Provide the [x, y] coordinate of the cell's center where the given text is located.  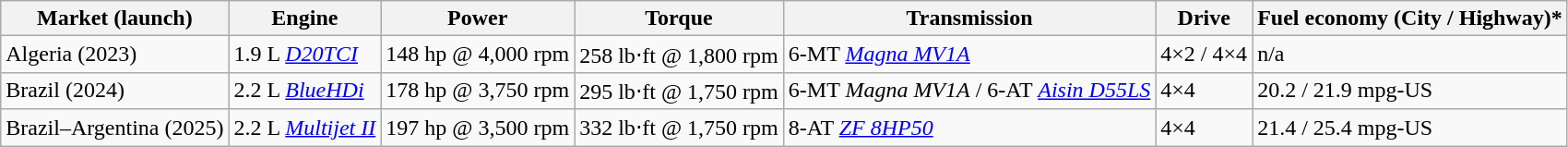
2.2 L BlueHDi [304, 91]
295 lb⋅ft @ 1,750 rpm [679, 91]
2.2 L Multijet II [304, 128]
Drive [1205, 18]
Transmission [969, 18]
4×2 / 4×4 [1205, 55]
Fuel economy (City / Highway)* [1410, 18]
Torque [679, 18]
332 lb⋅ft @ 1,750 rpm [679, 128]
197 hp @ 3,500 rpm [478, 128]
Brazil–Argentina (2025) [114, 128]
Brazil (2024) [114, 91]
21.4 / 25.4 mpg-US [1410, 128]
20.2 / 21.9 mpg-US [1410, 91]
Market (launch) [114, 18]
n/a [1410, 55]
Engine [304, 18]
8-AT ZF 8HP50 [969, 128]
148 hp @ 4,000 rpm [478, 55]
178 hp @ 3,750 rpm [478, 91]
1.9 L D20TCI [304, 55]
258 lb⋅ft @ 1,800 rpm [679, 55]
Power [478, 18]
6-MT Magna MV1A [969, 55]
Algeria (2023) [114, 55]
6-MT Magna MV1A / 6-AT Aisin D55LS [969, 91]
